Detect which cell encompasses the target text, then output its [X, Y] center coordinate. 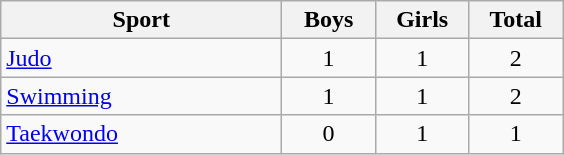
Judo [142, 58]
Boys [329, 20]
Sport [142, 20]
Total [516, 20]
Swimming [142, 96]
Taekwondo [142, 134]
0 [329, 134]
Girls [422, 20]
